Provide the [x, y] coordinate of the cell's center where the given text is located.  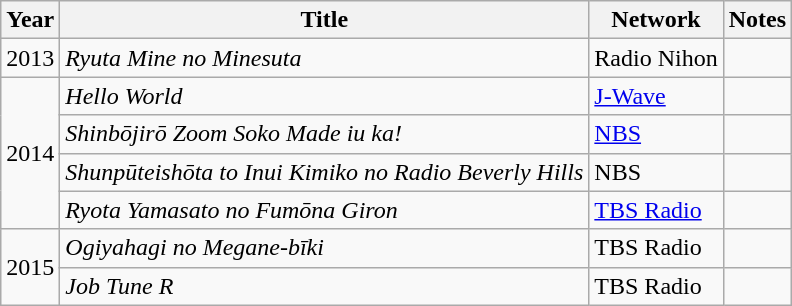
2015 [30, 267]
Ryota Yamasato no Fumōna Giron [324, 210]
Shinbōjirō Zoom Soko Made iu ka! [324, 134]
2013 [30, 58]
Radio Nihon [656, 58]
2014 [30, 153]
Notes [757, 20]
Title [324, 20]
Year [30, 20]
Hello World [324, 96]
Network [656, 20]
Ryuta Mine no Minesuta [324, 58]
Job Tune R [324, 286]
J-Wave [656, 96]
Ogiyahagi no Megane-bīki [324, 248]
Shunpūteishōta to Inui Kimiko no Radio Beverly Hills [324, 172]
